Search for the cell housing the specified text and yield its (x, y) center coordinate. 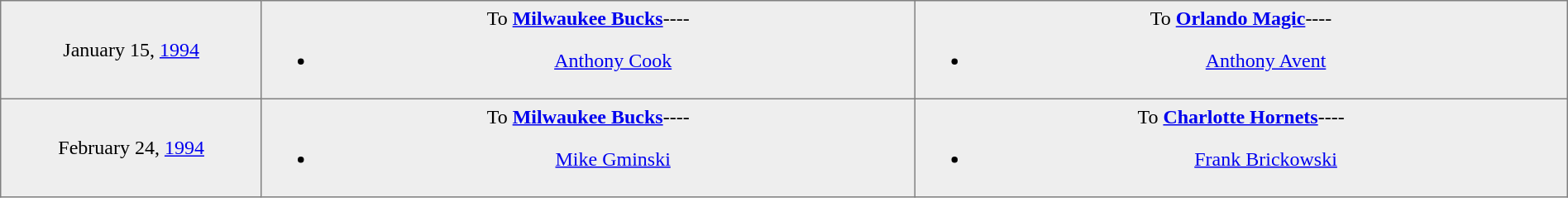
To Milwaukee Bucks----Mike Gminski (587, 147)
February 24, 1994 (131, 147)
To Milwaukee Bucks----Anthony Cook (587, 50)
January 15, 1994 (131, 50)
To Orlando Magic----Anthony Avent (1241, 50)
To Charlotte Hornets----Frank Brickowski (1241, 147)
